Return the [x, y] coordinate for the center point of the cell that contains the specified text.  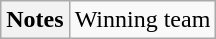
Winning team [142, 20]
Notes [35, 20]
